Extract the (x, y) coordinate from the center of the cell holding the provided text.  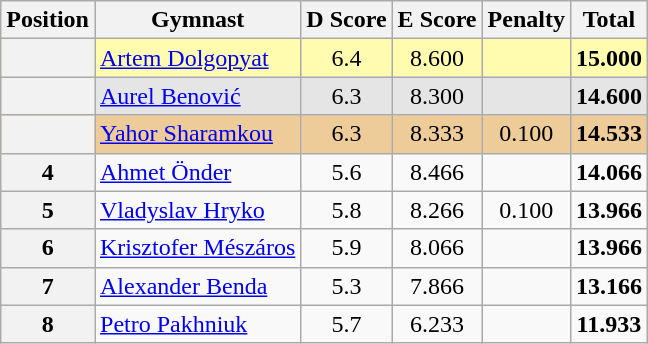
14.533 (608, 134)
8.066 (437, 248)
7 (48, 286)
Aurel Benović (197, 96)
14.600 (608, 96)
5 (48, 210)
6.233 (437, 324)
6 (48, 248)
Position (48, 20)
E Score (437, 20)
8.300 (437, 96)
13.166 (608, 286)
Total (608, 20)
8.466 (437, 172)
Yahor Sharamkou (197, 134)
11.933 (608, 324)
8.333 (437, 134)
5.6 (346, 172)
6.4 (346, 58)
Artem Dolgopyat (197, 58)
5.3 (346, 286)
4 (48, 172)
Penalty (526, 20)
Alexander Benda (197, 286)
Vladyslav Hryko (197, 210)
5.9 (346, 248)
8.266 (437, 210)
5.7 (346, 324)
Ahmet Önder (197, 172)
Krisztofer Mészáros (197, 248)
15.000 (608, 58)
8 (48, 324)
D Score (346, 20)
8.600 (437, 58)
Gymnast (197, 20)
14.066 (608, 172)
7.866 (437, 286)
Petro Pakhniuk (197, 324)
5.8 (346, 210)
